Provide the [X, Y] coordinate of the cell's center where the given text is located.  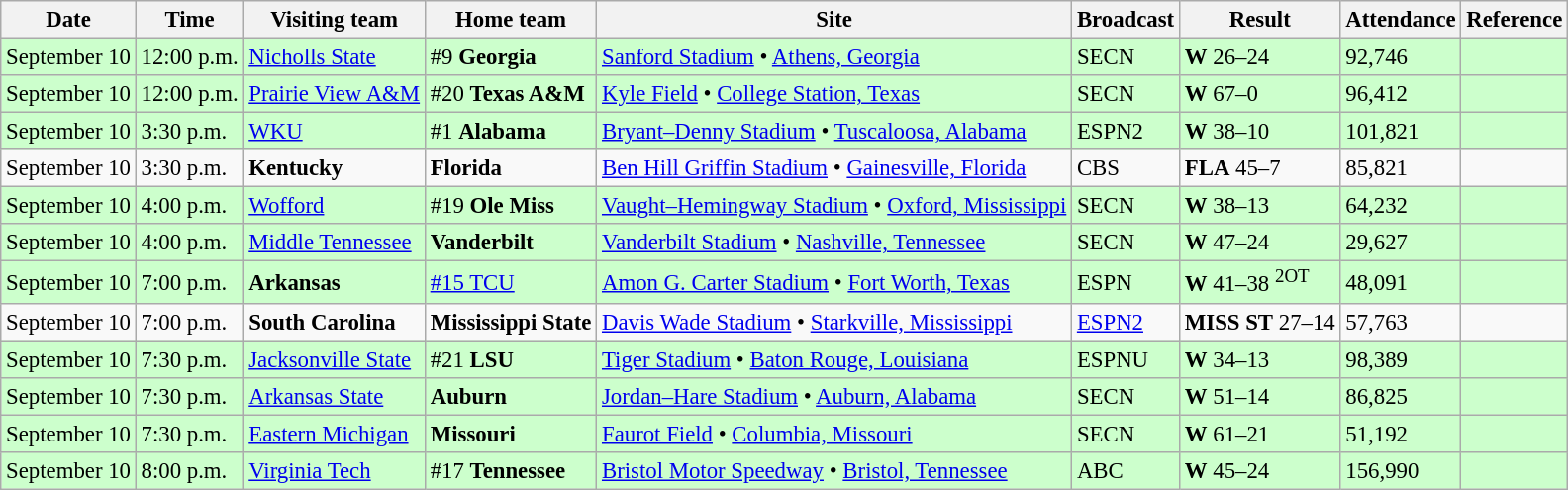
Attendance [1401, 20]
96,412 [1401, 94]
Jacksonville State [335, 359]
Arkansas State [335, 396]
Wofford [335, 206]
Site [834, 20]
Eastern Michigan [335, 434]
South Carolina [335, 322]
48,091 [1401, 282]
Broadcast [1127, 20]
51,192 [1401, 434]
#15 TCU [511, 282]
#9 Georgia [511, 57]
57,763 [1401, 322]
85,821 [1401, 168]
Result [1259, 20]
Auburn [511, 396]
Time [190, 20]
Nicholls State [335, 57]
FLA 45–7 [1259, 168]
64,232 [1401, 206]
86,825 [1401, 396]
156,990 [1401, 471]
WKU [335, 132]
#21 LSU [511, 359]
Sanford Stadium • Athens, Georgia [834, 57]
Prairie View A&M [335, 94]
98,389 [1401, 359]
W 45–24 [1259, 471]
#17 Tennessee [511, 471]
Date [68, 20]
Bryant–Denny Stadium • Tuscaloosa, Alabama [834, 132]
CBS [1127, 168]
ESPN [1127, 282]
W 26–24 [1259, 57]
Amon G. Carter Stadium • Fort Worth, Texas [834, 282]
29,627 [1401, 243]
Ben Hill Griffin Stadium • Gainesville, Florida [834, 168]
Kentucky [335, 168]
W 47–24 [1259, 243]
Middle Tennessee [335, 243]
Tiger Stadium • Baton Rouge, Louisiana [834, 359]
Arkansas [335, 282]
Mississippi State [511, 322]
Missouri [511, 434]
8:00 p.m. [190, 471]
MISS ST 27–14 [1259, 322]
Reference [1515, 20]
W 38–10 [1259, 132]
ABC [1127, 471]
ESPNU [1127, 359]
W 34–13 [1259, 359]
W 67–0 [1259, 94]
Visiting team [335, 20]
Faurot Field • Columbia, Missouri [834, 434]
Vaught–Hemingway Stadium • Oxford, Mississippi [834, 206]
W 41–38 2OT [1259, 282]
Davis Wade Stadium • Starkville, Mississippi [834, 322]
Home team [511, 20]
Jordan–Hare Stadium • Auburn, Alabama [834, 396]
#19 Ole Miss [511, 206]
W 51–14 [1259, 396]
W 38–13 [1259, 206]
W 61–21 [1259, 434]
Vanderbilt [511, 243]
#1 Alabama [511, 132]
92,746 [1401, 57]
Bristol Motor Speedway • Bristol, Tennessee [834, 471]
#20 Texas A&M [511, 94]
Virginia Tech [335, 471]
101,821 [1401, 132]
Kyle Field • College Station, Texas [834, 94]
Vanderbilt Stadium • Nashville, Tennessee [834, 243]
Florida [511, 168]
